Locate the cell with the specified text and output its [X, Y] center coordinate. 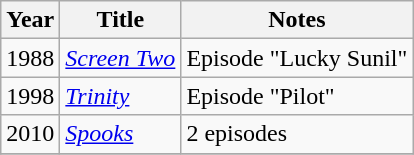
Screen Two [120, 58]
Trinity [120, 96]
Title [120, 20]
Notes [297, 20]
2 episodes [297, 134]
Year [30, 20]
2010 [30, 134]
Spooks [120, 134]
1988 [30, 58]
Episode "Lucky Sunil" [297, 58]
Episode "Pilot" [297, 96]
1998 [30, 96]
